Scan for the cell matching the given text and deliver its [x, y] coordinate at center. 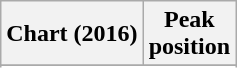
Peakposition [189, 34]
Chart (2016) [72, 34]
